Capture the cell that displays the provided text and extract its (x, y) central coordinate. 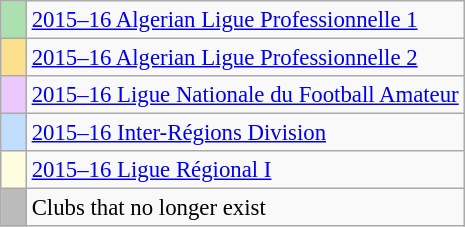
2015–16 Inter-Régions Division (245, 133)
2015–16 Algerian Ligue Professionnelle 1 (245, 20)
2015–16 Algerian Ligue Professionnelle 2 (245, 58)
2015–16 Ligue Nationale du Football Amateur (245, 95)
Clubs that no longer exist (245, 208)
2015–16 Ligue Régional I (245, 170)
